Capture the cell that displays the provided text and extract its [x, y] central coordinate. 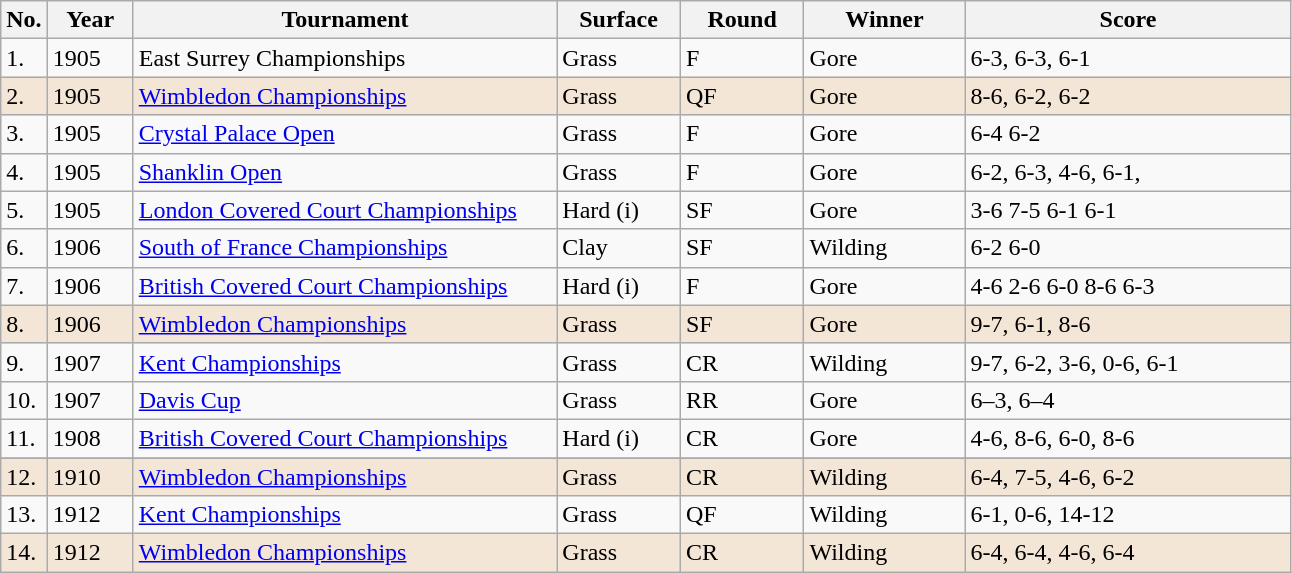
London Covered Court Championships [345, 210]
7. [24, 286]
Shanklin Open [345, 172]
4. [24, 172]
Round [742, 20]
Surface [619, 20]
6-2 6-0 [1128, 248]
5. [24, 210]
13. [24, 515]
South of France Championships [345, 248]
1910 [90, 477]
Clay [619, 248]
11. [24, 438]
14. [24, 553]
6-3, 6-3, 6-1 [1128, 58]
Score [1128, 20]
4-6, 8-6, 6-0, 8-6 [1128, 438]
Winner [884, 20]
6-2, 6-3, 4-6, 6-1, [1128, 172]
10. [24, 400]
9-7, 6-2, 3-6, 0-6, 6-1 [1128, 362]
9-7, 6-1, 8-6 [1128, 324]
Crystal Palace Open [345, 134]
8-6, 6-2, 6-2 [1128, 96]
6-4, 7-5, 4-6, 6-2 [1128, 477]
6-4, 6-4, 4-6, 6-4 [1128, 553]
2. [24, 96]
12. [24, 477]
3. [24, 134]
6. [24, 248]
9. [24, 362]
East Surrey Championships [345, 58]
Davis Cup [345, 400]
Year [90, 20]
No. [24, 20]
Tournament [345, 20]
8. [24, 324]
6-1, 0-6, 14-12 [1128, 515]
RR [742, 400]
3-6 7-5 6-1 6-1 [1128, 210]
6-4 6-2 [1128, 134]
1. [24, 58]
1908 [90, 438]
6–3, 6–4 [1128, 400]
4-6 2-6 6-0 8-6 6-3 [1128, 286]
